Return (x, y) of the center of cell containing provided text 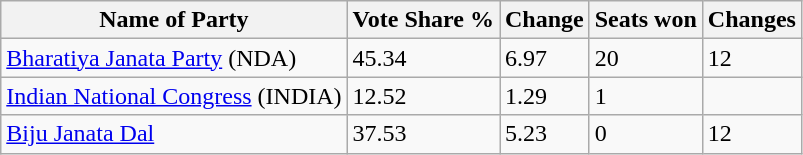
Changes (752, 20)
Change (545, 20)
Name of Party (174, 20)
0 (646, 134)
37.53 (423, 134)
45.34 (423, 58)
20 (646, 58)
12.52 (423, 96)
Vote Share % (423, 20)
1 (646, 96)
1.29 (545, 96)
Indian National Congress (INDIA) (174, 96)
Biju Janata Dal (174, 134)
5.23 (545, 134)
6.97 (545, 58)
Seats won (646, 20)
Bharatiya Janata Party (NDA) (174, 58)
